Determine the [X, Y] coordinate at the center of the cell enclosing the given text.  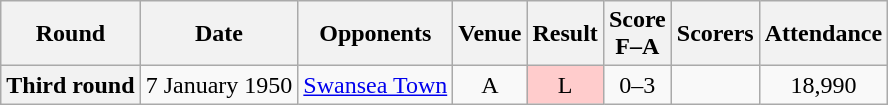
Date [219, 34]
Scorers [715, 34]
A [490, 85]
ScoreF–A [637, 34]
Attendance [823, 34]
Result [565, 34]
Venue [490, 34]
Round [70, 34]
Opponents [376, 34]
Swansea Town [376, 85]
0–3 [637, 85]
7 January 1950 [219, 85]
L [565, 85]
18,990 [823, 85]
Third round [70, 85]
